Search for the cell housing the specified text and yield its [X, Y] center coordinate. 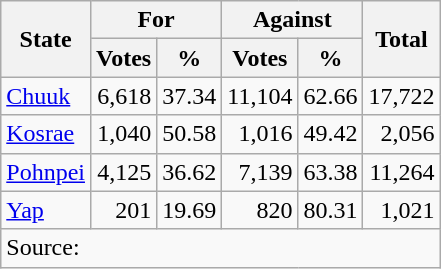
820 [260, 210]
4,125 [123, 172]
7,139 [260, 172]
Kosrae [46, 134]
Pohnpei [46, 172]
50.58 [190, 134]
49.42 [330, 134]
Total [402, 39]
1,016 [260, 134]
6,618 [123, 96]
11,104 [260, 96]
63.38 [330, 172]
62.66 [330, 96]
201 [123, 210]
Chuuk [46, 96]
Yap [46, 210]
17,722 [402, 96]
Against [292, 20]
Source: [220, 248]
11,264 [402, 172]
2,056 [402, 134]
37.34 [190, 96]
19.69 [190, 210]
80.31 [330, 210]
36.62 [190, 172]
1,021 [402, 210]
State [46, 39]
1,040 [123, 134]
For [156, 20]
